Return (x, y) of the center of cell containing provided text 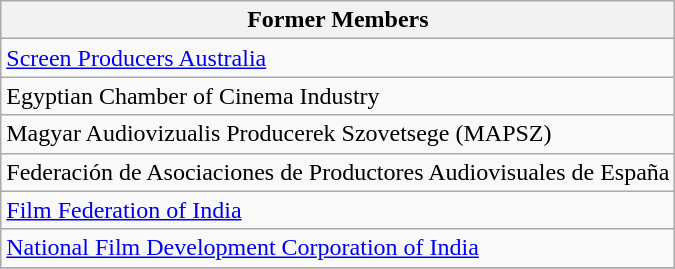
Former Members (338, 20)
Federación de Asociaciones de Productores Audiovisuales de España (338, 172)
National Film Development Corporation of India (338, 248)
Screen Producers Australia (338, 58)
Egyptian Chamber of Cinema Industry (338, 96)
Film Federation of India (338, 210)
Magyar Audiovizualis Producerek Szovetsege (MAPSZ) (338, 134)
